Search for the cell housing the specified text and yield its (x, y) center coordinate. 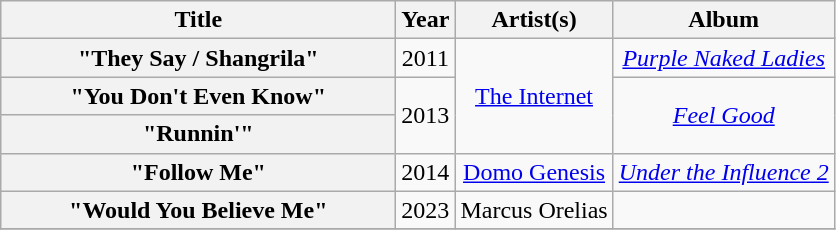
"They Say / Shangrila" (198, 58)
2023 (426, 210)
"Would You Believe Me" (198, 210)
"You Don't Even Know" (198, 96)
Album (724, 20)
Year (426, 20)
2014 (426, 172)
Domo Genesis (534, 172)
Under the Influence 2 (724, 172)
2011 (426, 58)
"Runnin'" (198, 134)
Artist(s) (534, 20)
The Internet (534, 96)
Marcus Orelias (534, 210)
2013 (426, 115)
Title (198, 20)
Feel Good (724, 115)
"Follow Me" (198, 172)
Purple Naked Ladies (724, 58)
